Return the [X, Y] coordinate for the center point of the cell that contains the specified text.  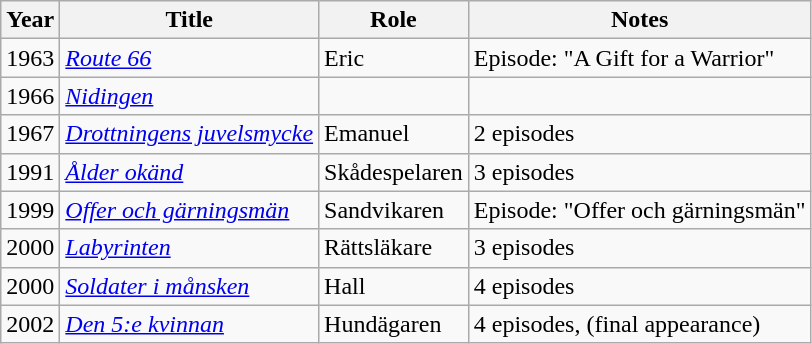
Skådespelaren [394, 172]
Episode: "A Gift for a Warrior" [640, 58]
Eric [394, 58]
Role [394, 20]
Emanuel [394, 134]
1967 [30, 134]
Den 5:e kvinnan [190, 324]
Episode: "Offer och gärningsmän" [640, 210]
1966 [30, 96]
Drottningens juvelsmycke [190, 134]
Title [190, 20]
Year [30, 20]
1991 [30, 172]
Offer och gärningsmän [190, 210]
Notes [640, 20]
Labyrinten [190, 248]
Rättsläkare [394, 248]
Route 66 [190, 58]
Hall [394, 286]
4 episodes, (final appearance) [640, 324]
Sandvikaren [394, 210]
4 episodes [640, 286]
Nidingen [190, 96]
1963 [30, 58]
Hundägaren [394, 324]
Soldater i månsken [190, 286]
2002 [30, 324]
1999 [30, 210]
2 episodes [640, 134]
Ålder okänd [190, 172]
